Locate the cell with the specified text and output its [X, Y] center coordinate. 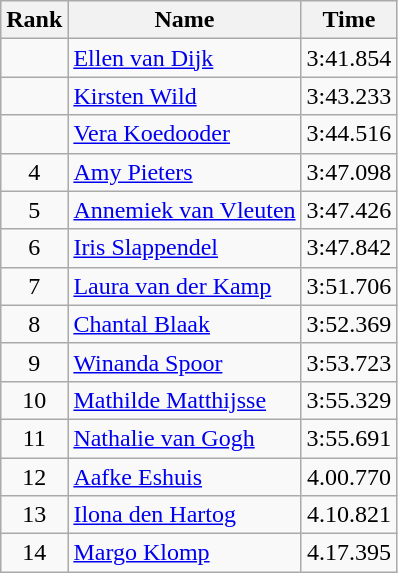
Nathalie van Gogh [184, 438]
Time [349, 20]
3:41.854 [349, 58]
3:53.723 [349, 362]
13 [34, 515]
3:55.329 [349, 400]
Margo Klomp [184, 553]
3:47.426 [349, 210]
Winanda Spoor [184, 362]
3:47.098 [349, 172]
Aafke Eshuis [184, 477]
Annemiek van Vleuten [184, 210]
Iris Slappendel [184, 248]
6 [34, 248]
Rank [34, 20]
3:47.842 [349, 248]
4.17.395 [349, 553]
Mathilde Matthijsse [184, 400]
9 [34, 362]
11 [34, 438]
Laura van der Kamp [184, 286]
5 [34, 210]
3:52.369 [349, 324]
3:43.233 [349, 96]
Chantal Blaak [184, 324]
3:51.706 [349, 286]
7 [34, 286]
14 [34, 553]
Amy Pieters [184, 172]
12 [34, 477]
3:44.516 [349, 134]
3:55.691 [349, 438]
Vera Koedooder [184, 134]
4.10.821 [349, 515]
Ellen van Dijk [184, 58]
4.00.770 [349, 477]
8 [34, 324]
Kirsten Wild [184, 96]
Ilona den Hartog [184, 515]
4 [34, 172]
10 [34, 400]
Name [184, 20]
